Scan for the cell matching the given text and deliver its [X, Y] coordinate at center. 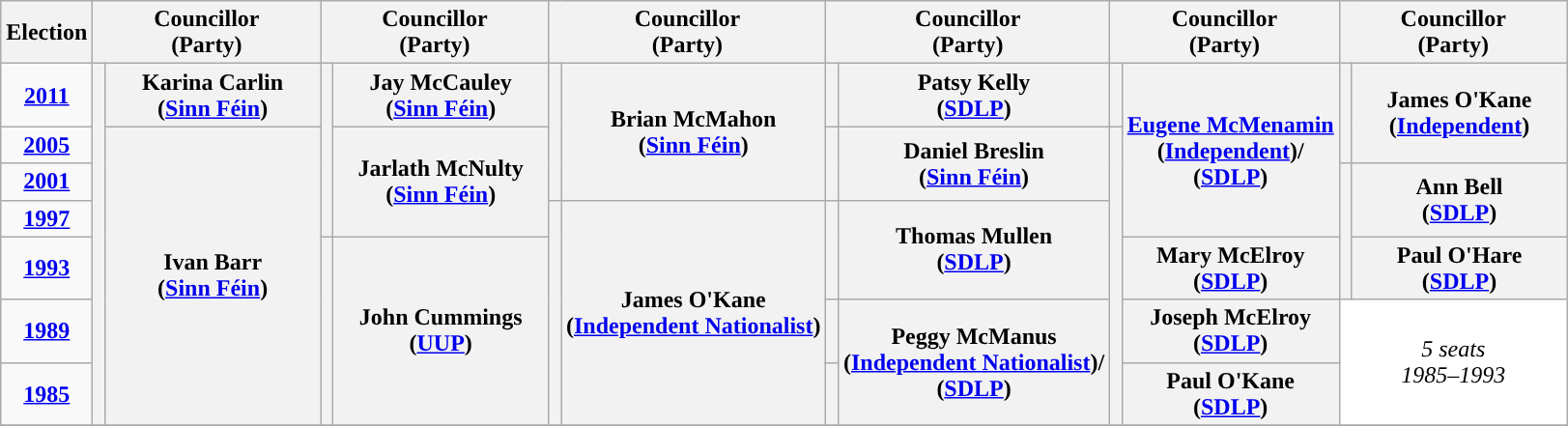
1985 [46, 394]
2005 [46, 145]
2011 [46, 95]
Paul O'Kane (SDLP) [1231, 394]
1989 [46, 330]
James O'Kane (Independent Nationalist) [693, 313]
Eugene McMenamin (Independent)/ (SDLP) [1231, 151]
1997 [46, 218]
Joseph McElroy (SDLP) [1231, 330]
Jay McCauley (Sinn Féin) [441, 95]
Peggy McManus (Independent Nationalist)/ (SDLP) [974, 362]
John Cummings (UUP) [441, 330]
Thomas Mullen (SDLP) [974, 249]
5 seats1985–1993 [1453, 362]
Jarlath McNulty (Sinn Féin) [441, 182]
Karina Carlin (Sinn Féin) [213, 95]
Daniel Breslin (Sinn Féin) [974, 163]
Paul O'Hare (SDLP) [1460, 269]
Patsy Kelly (SDLP) [974, 95]
2001 [46, 182]
Mary McElroy (SDLP) [1231, 269]
Brian McMahon (Sinn Féin) [693, 131]
Election [46, 33]
James O'Kane (Independent) [1460, 114]
Ann Bell (SDLP) [1460, 200]
1993 [46, 269]
Ivan Barr (Sinn Féin) [213, 276]
